Detect which cell encompasses the target text, then output its (x, y) center coordinate. 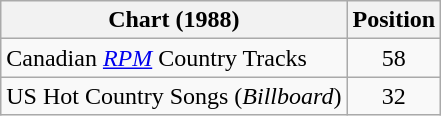
32 (394, 96)
US Hot Country Songs (Billboard) (174, 96)
58 (394, 58)
Position (394, 20)
Chart (1988) (174, 20)
Canadian RPM Country Tracks (174, 58)
